Capture the cell that displays the provided text and extract its (x, y) central coordinate. 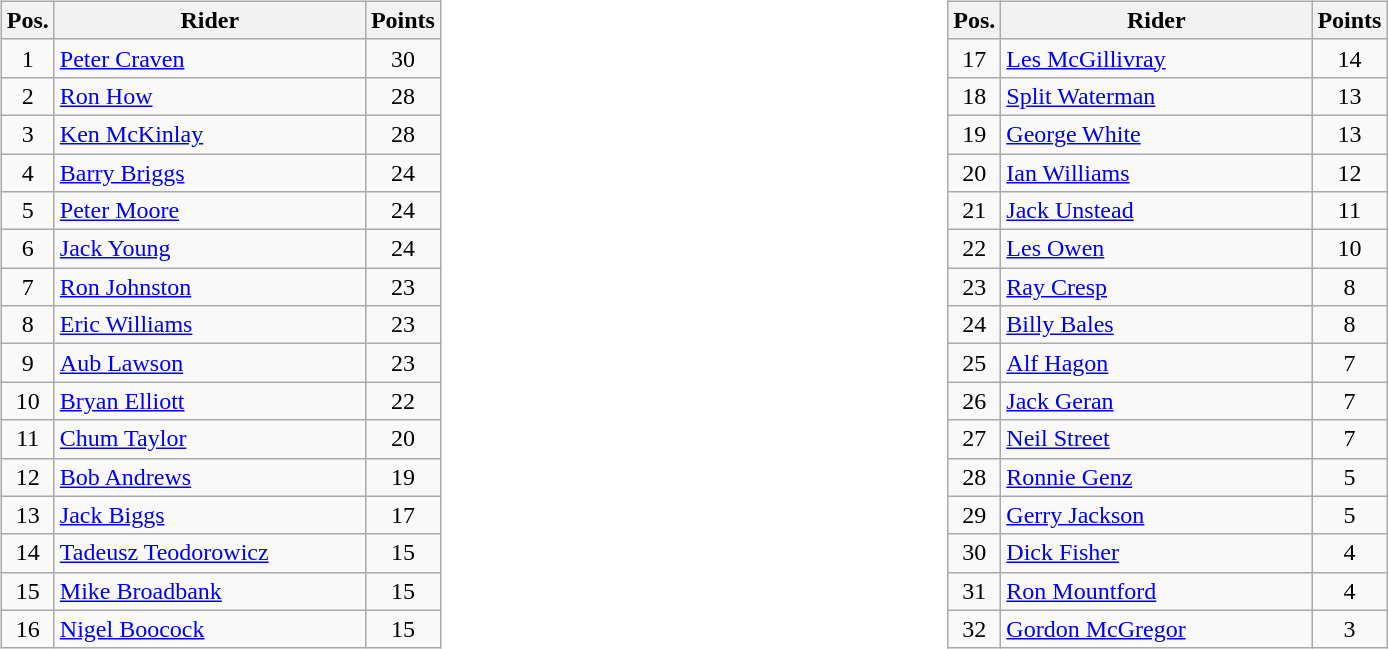
Les Owen (1156, 249)
2 (28, 96)
Bob Andrews (210, 477)
Ron Johnston (210, 287)
Gerry Jackson (1156, 515)
Gordon McGregor (1156, 629)
18 (974, 96)
25 (974, 363)
26 (974, 401)
Chum Taylor (210, 439)
Ronnie Genz (1156, 477)
Jack Young (210, 249)
Barry Briggs (210, 173)
6 (28, 249)
Les McGillivray (1156, 58)
1 (28, 58)
Jack Biggs (210, 515)
Alf Hagon (1156, 363)
George White (1156, 134)
Billy Bales (1156, 325)
Mike Broadbank (210, 591)
Ian Williams (1156, 173)
32 (974, 629)
27 (974, 439)
21 (974, 211)
Ron How (210, 96)
Ray Cresp (1156, 287)
Tadeusz Teodorowicz (210, 553)
9 (28, 363)
Split Waterman (1156, 96)
Aub Lawson (210, 363)
Ron Mountford (1156, 591)
Dick Fisher (1156, 553)
31 (974, 591)
16 (28, 629)
Nigel Boocock (210, 629)
Peter Moore (210, 211)
Jack Geran (1156, 401)
Jack Unstead (1156, 211)
Peter Craven (210, 58)
Eric Williams (210, 325)
Ken McKinlay (210, 134)
29 (974, 515)
Neil Street (1156, 439)
Bryan Elliott (210, 401)
